Extract the (X, Y) coordinate from the center of the cell holding the provided text.  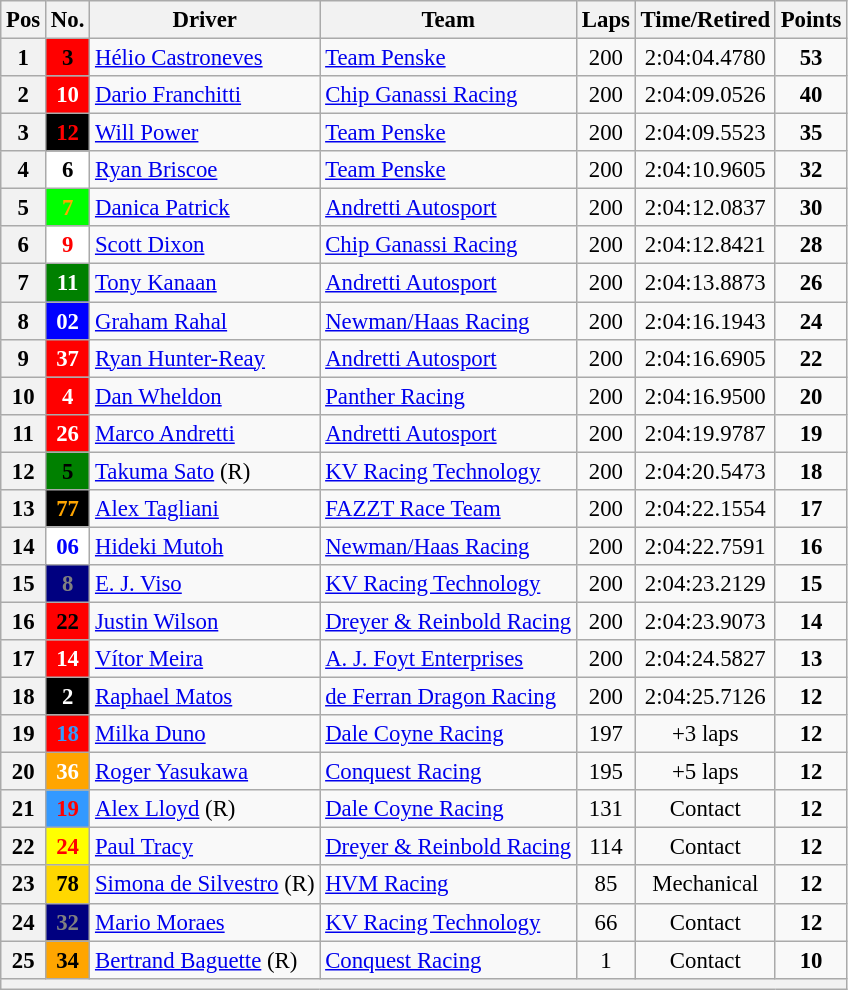
Ryan Hunter-Reay (205, 358)
Team (448, 20)
06 (68, 546)
2:04:23.2129 (705, 584)
2:04:10.9605 (705, 170)
197 (606, 734)
Danica Patrick (205, 208)
2:04:16.1943 (705, 321)
Hélio Castroneves (205, 58)
Milka Duno (205, 734)
Justin Wilson (205, 621)
2:04:09.0526 (705, 95)
2:04:23.9073 (705, 621)
2:04:25.7126 (705, 697)
2:04:22.7591 (705, 546)
Takuma Sato (R) (205, 471)
2:04:20.5473 (705, 471)
Hideki Mutoh (205, 546)
23 (24, 885)
35 (810, 133)
02 (68, 321)
53 (810, 58)
Raphael Matos (205, 697)
Alex Tagliani (205, 509)
21 (24, 809)
A. J. Foyt Enterprises (448, 659)
78 (68, 885)
2:04:16.9500 (705, 396)
Pos (24, 20)
2:04:04.4780 (705, 58)
+5 laps (705, 772)
2:04:09.5523 (705, 133)
Alex Lloyd (R) (205, 809)
Panther Racing (448, 396)
Time/Retired (705, 20)
34 (68, 960)
de Ferran Dragon Racing (448, 697)
2:04:12.0837 (705, 208)
2:04:19.9787 (705, 433)
Driver (205, 20)
2:04:12.8421 (705, 245)
FAZZT Race Team (448, 509)
2:04:22.1554 (705, 509)
Paul Tracy (205, 847)
Points (810, 20)
Will Power (205, 133)
37 (68, 358)
36 (68, 772)
195 (606, 772)
Ryan Briscoe (205, 170)
Marco Andretti (205, 433)
25 (24, 960)
2:04:24.5827 (705, 659)
Simona de Silvestro (R) (205, 885)
66 (606, 922)
Roger Yasukawa (205, 772)
77 (68, 509)
30 (810, 208)
Laps (606, 20)
Bertrand Baguette (R) (205, 960)
Vítor Meira (205, 659)
Dan Wheldon (205, 396)
Scott Dixon (205, 245)
2:04:16.6905 (705, 358)
Tony Kanaan (205, 283)
Mario Moraes (205, 922)
E. J. Viso (205, 584)
2:04:13.8873 (705, 283)
Mechanical (705, 885)
Dario Franchitti (205, 95)
Graham Rahal (205, 321)
28 (810, 245)
85 (606, 885)
114 (606, 847)
+3 laps (705, 734)
40 (810, 95)
131 (606, 809)
No. (68, 20)
HVM Racing (448, 885)
